Capture the cell that displays the provided text and extract its [X, Y] central coordinate. 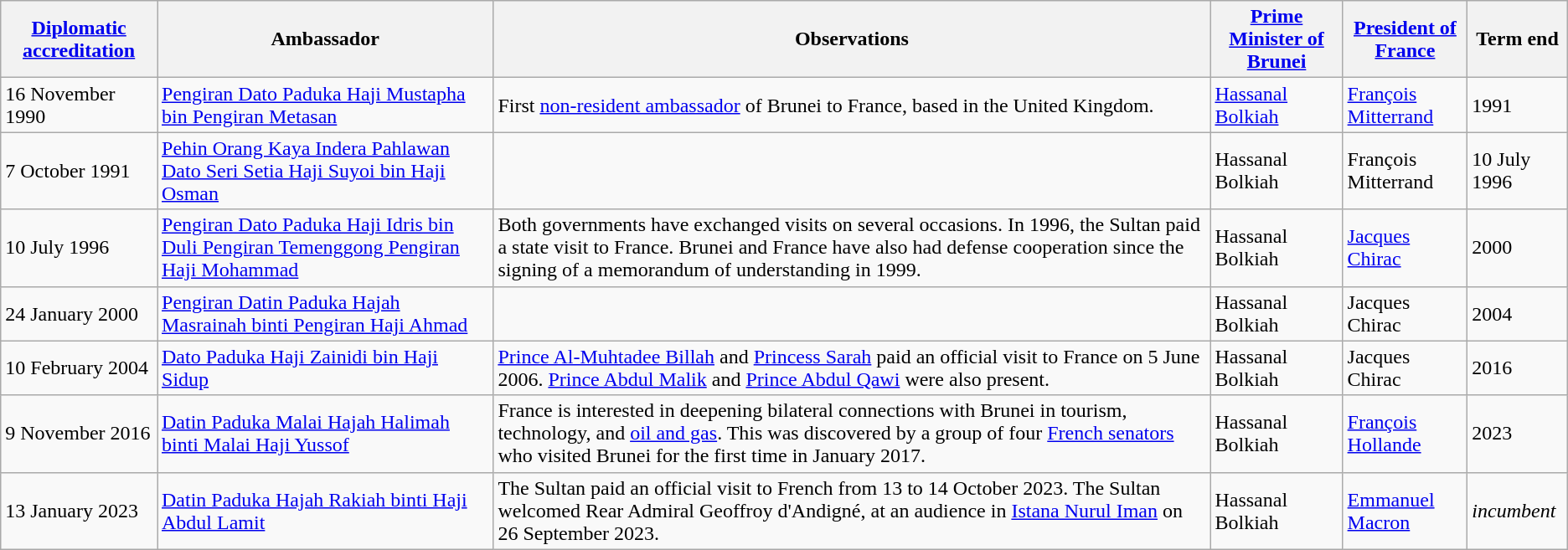
Term end [1518, 39]
Ambassador [325, 39]
Observations [852, 39]
Pengiran Dato Paduka Haji Idris bin Duli Pengiran Temenggong Pengiran Haji Mohammad [325, 248]
1991 [1518, 105]
incumbent [1518, 511]
10 February 2004 [79, 368]
President of France [1406, 39]
Datin Paduka Hajah Rakiah binti Haji Abdul Lamit [325, 511]
2016 [1518, 368]
Prime Minister of Brunei [1277, 39]
François Hollande [1406, 434]
2004 [1518, 313]
Pehin Orang Kaya Indera Pahlawan Dato Seri Setia Haji Suyoi bin Haji Osman [325, 171]
Datin Paduka Malai Hajah Halimah binti Malai Haji Yussof [325, 434]
Diplomatic accreditation [79, 39]
2023 [1518, 434]
2000 [1518, 248]
Dato Paduka Haji Zainidi bin Haji Sidup [325, 368]
Pengiran Dato Paduka Haji Mustapha bin Pengiran Metasan [325, 105]
Emmanuel Macron [1406, 511]
24 January 2000 [79, 313]
9 November 2016 [79, 434]
16 November 1990 [79, 105]
13 January 2023 [79, 511]
Pengiran Datin Paduka Hajah Masrainah binti Pengiran Haji Ahmad [325, 313]
7 October 1991 [79, 171]
First non-resident ambassador of Brunei to France, based in the United Kingdom. [852, 105]
